For the text-containing cell, return its midpoint in (x, y) coordinate format. 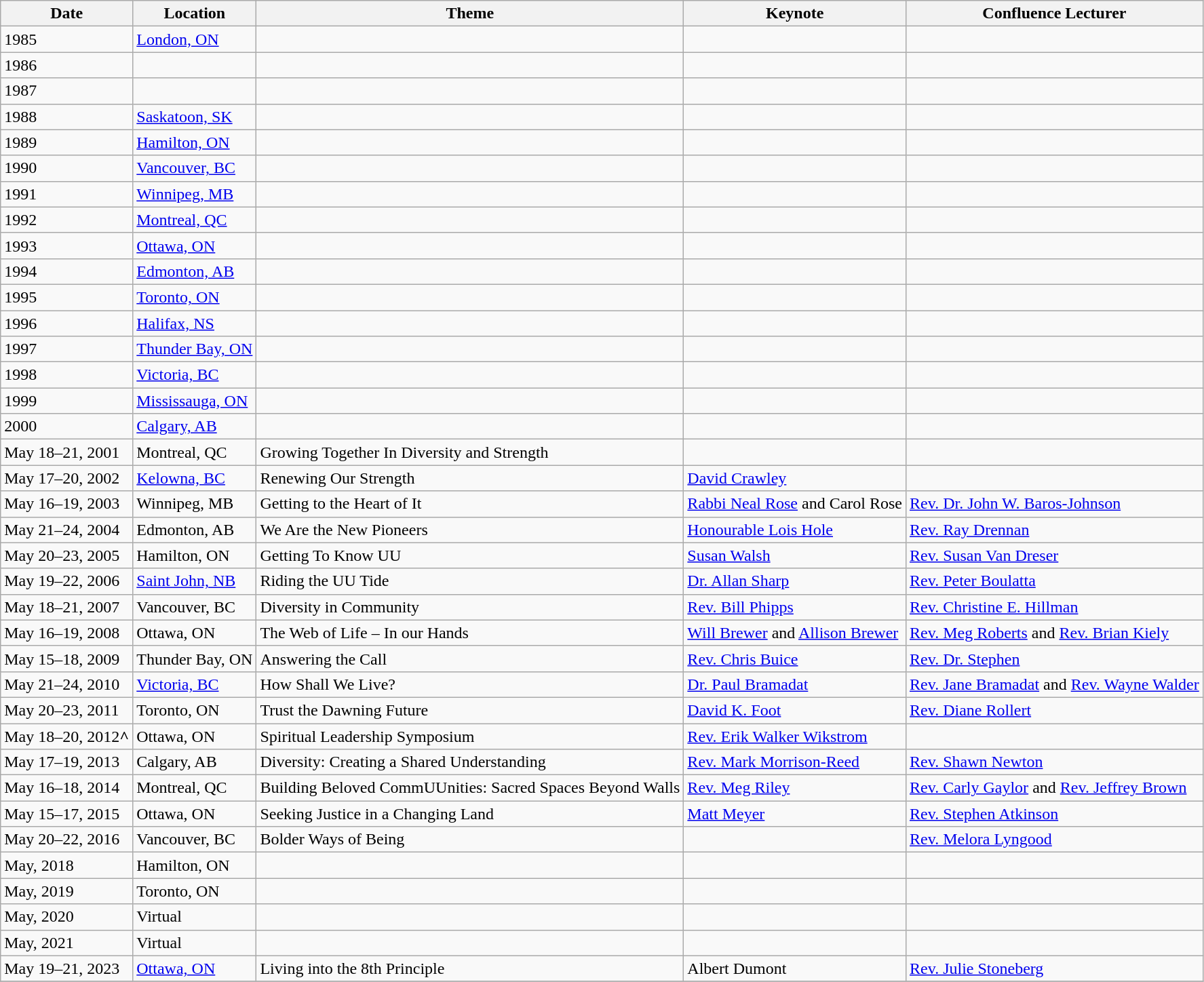
Rev. Erik Walker Wikstrom (795, 736)
May, 2020 (66, 917)
Answering the Call (470, 659)
Spiritual Leadership Symposium (470, 736)
1995 (66, 297)
May 18–21, 2001 (66, 452)
Saskatoon, SK (195, 117)
1994 (66, 271)
May 16–19, 2003 (66, 504)
1988 (66, 117)
Rev. Christine E. Hillman (1055, 607)
May, 2018 (66, 865)
May 20–23, 2005 (66, 555)
May 17–20, 2002 (66, 478)
Rev. Stephen Atkinson (1055, 814)
Diversity: Creating a Shared Understanding (470, 762)
Riding the UU Tide (470, 581)
David K. Foot (795, 710)
The Web of Life – In our Hands (470, 633)
Building Beloved CommUUnities: Sacred Spaces Beyond Walls (470, 788)
Dr. Allan Sharp (795, 581)
Rabbi Neal Rose and Carol Rose (795, 504)
1991 (66, 194)
1996 (66, 323)
Rev. Carly Gaylor and Rev. Jeffrey Brown (1055, 788)
Rev. Peter Boulatta (1055, 581)
1992 (66, 220)
Living into the 8th Principle (470, 968)
Rev. Shawn Newton (1055, 762)
Keynote (795, 14)
David Crawley (795, 478)
Location (195, 14)
Dr. Paul Bramadat (795, 684)
May 20–23, 2011 (66, 710)
May, 2019 (66, 891)
Rev. Jane Bramadat and Rev. Wayne Walder (1055, 684)
Seeking Justice in a Changing Land (470, 814)
Rev. Meg Roberts and Rev. Brian Kiely (1055, 633)
Rev. Bill Phipps (795, 607)
Getting to the Heart of It (470, 504)
Theme (470, 14)
How Shall We Live? (470, 684)
May 15–17, 2015 (66, 814)
1987 (66, 91)
May 19–22, 2006 (66, 581)
Date (66, 14)
Rev. Dr. Stephen (1055, 659)
May 18–20, 2012^ (66, 736)
Diversity in Community (470, 607)
We Are the New Pioneers (470, 530)
Kelowna, BC (195, 478)
Albert Dumont (795, 968)
Rev. Mark Morrison-Reed (795, 762)
Will Brewer and Allison Brewer (795, 633)
May 18–21, 2007 (66, 607)
Susan Walsh (795, 555)
1985 (66, 39)
Renewing Our Strength (470, 478)
2000 (66, 427)
Matt Meyer (795, 814)
1990 (66, 168)
1989 (66, 142)
Honourable Lois Hole (795, 530)
Rev. Ray Drennan (1055, 530)
Confluence Lecturer (1055, 14)
Trust the Dawning Future (470, 710)
Rev. Diane Rollert (1055, 710)
May, 2021 (66, 943)
1993 (66, 245)
May 17–19, 2013 (66, 762)
Getting To Know UU (470, 555)
May 19–21, 2023 (66, 968)
May 21–24, 2004 (66, 530)
May 16–19, 2008 (66, 633)
London, ON (195, 39)
1998 (66, 375)
May 16–18, 2014 (66, 788)
Halifax, NS (195, 323)
May 21–24, 2010 (66, 684)
1997 (66, 349)
Rev. Dr. John W. Baros-Johnson (1055, 504)
Bolder Ways of Being (470, 840)
Saint John, NB (195, 581)
Rev. Julie Stoneberg (1055, 968)
Rev. Melora Lyngood (1055, 840)
May 15–18, 2009 (66, 659)
1986 (66, 65)
Growing Together In Diversity and Strength (470, 452)
Rev. Chris Buice (795, 659)
Rev. Susan Van Dreser (1055, 555)
1999 (66, 401)
May 20–22, 2016 (66, 840)
Rev. Meg Riley (795, 788)
Mississauga, ON (195, 401)
